Scan for the cell matching the given text and deliver its (X, Y) coordinate at center. 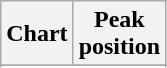
Peakposition (119, 34)
Chart (37, 34)
